Search for the cell housing the specified text and yield its (X, Y) center coordinate. 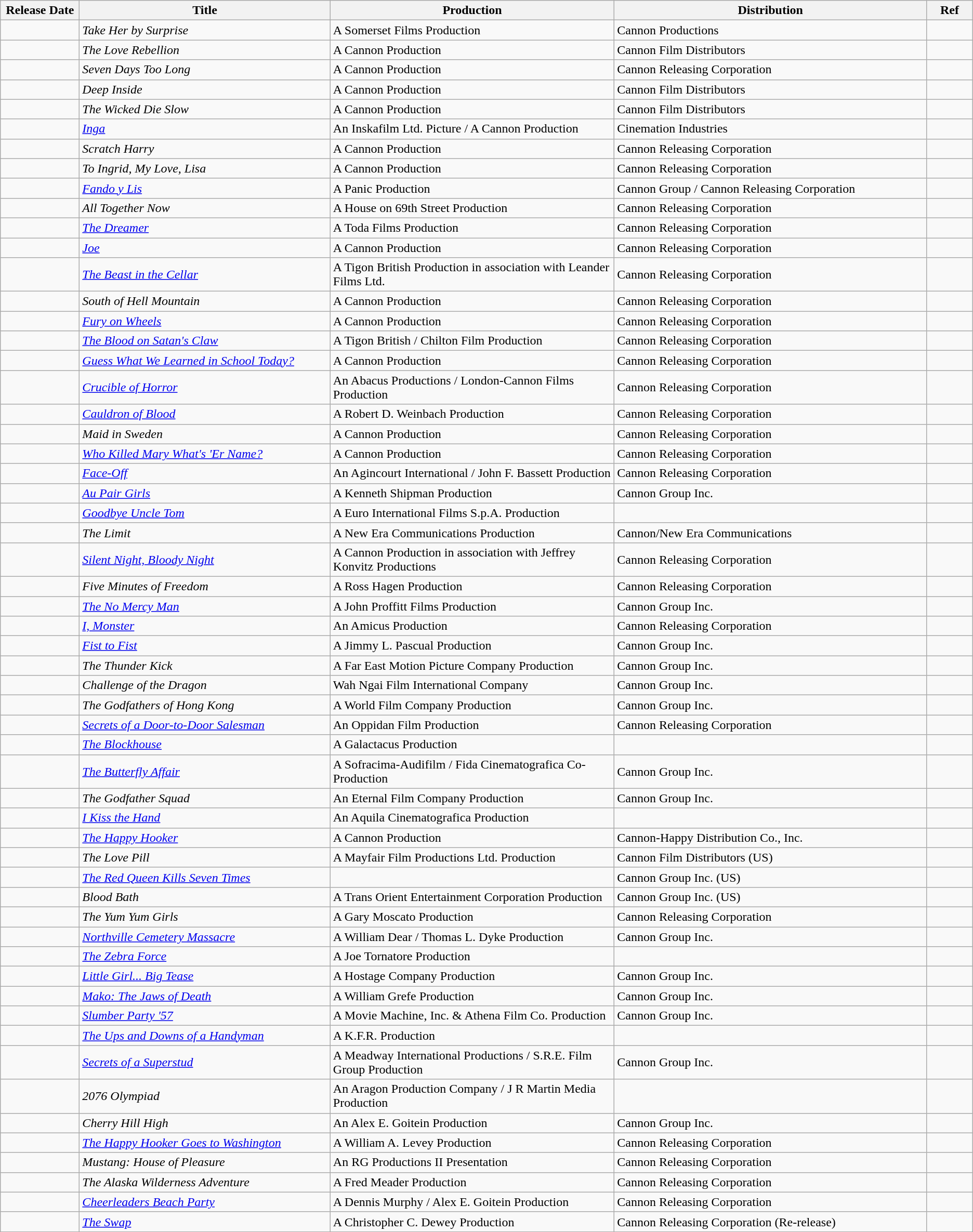
A Panic Production (472, 188)
I, Monster (205, 626)
A John Proffitt Films Production (472, 606)
The Butterfly Affair (205, 771)
Crucible of Horror (205, 388)
Goodbye Uncle Tom (205, 513)
A Robert D. Weinbach Production (472, 414)
The Blood on Satan's Claw (205, 341)
A Euro International Films S.p.A. Production (472, 513)
Fury on Wheels (205, 321)
Title (205, 10)
Ref (950, 10)
An Aquila Cinematografica Production (472, 818)
Mako: The Jaws of Death (205, 996)
Inga (205, 129)
An Agincourt International / John F. Bassett Production (472, 473)
Joe (205, 248)
A House on 69th Street Production (472, 208)
The Love Rebellion (205, 50)
A Hostage Company Production (472, 976)
A Far East Motion Picture Company Production (472, 666)
The Red Queen Kills Seven Times (205, 877)
A K.F.R. Production (472, 1036)
Take Her by Surprise (205, 30)
Fist to Fist (205, 646)
A William A. Levey Production (472, 1143)
A Toda Films Production (472, 228)
The Ups and Downs of a Handyman (205, 1036)
A Trans Orient Entertainment Corporation Production (472, 897)
Wah Ngai Film International Company (472, 685)
An Oppidan Film Production (472, 725)
An Alex E. Goitein Production (472, 1123)
An Abacus Productions / London-Cannon Films Production (472, 388)
Deep Inside (205, 89)
Cannon-Happy Distribution Co., Inc. (770, 838)
To Ingrid, My Love, Lisa (205, 168)
Cannon Film Distributors (US) (770, 857)
A Tigon British / Chilton Film Production (472, 341)
An Amicus Production (472, 626)
Guess What We Learned in School Today? (205, 361)
A Galactacus Production (472, 745)
Secrets of a Superstud (205, 1062)
An RG Productions II Presentation (472, 1162)
The Godfather Squad (205, 798)
A Cannon Production in association with Jeffrey Konvitz Productions (472, 559)
Little Girl... Big Tease (205, 976)
The Happy Hooker (205, 838)
Maid in Sweden (205, 434)
Cannon Releasing Corporation (Re-release) (770, 1222)
Mustang: House of Pleasure (205, 1162)
The Limit (205, 533)
Northville Cemetery Massacre (205, 937)
Five Minutes of Freedom (205, 586)
Cherry Hill High (205, 1123)
The Thunder Kick (205, 666)
Silent Night, Bloody Night (205, 559)
Cannon Productions (770, 30)
A William Dear / Thomas L. Dyke Production (472, 937)
Cinemation Industries (770, 129)
Cannon/New Era Communications (770, 533)
Au Pair Girls (205, 493)
The Love Pill (205, 857)
A Fred Meader Production (472, 1182)
Cauldron of Blood (205, 414)
Face-Off (205, 473)
An Inskafilm Ltd. Picture / A Cannon Production (472, 129)
A Gary Moscato Production (472, 917)
A Jimmy L. Pascual Production (472, 646)
The No Mercy Man (205, 606)
Fando y Lis (205, 188)
A New Era Communications Production (472, 533)
The Blockhouse (205, 745)
A William Grefe Production (472, 996)
The Godfathers of Hong Kong (205, 705)
Challenge of the Dragon (205, 685)
2076 Olympiad (205, 1096)
A Mayfair Film Productions Ltd. Production (472, 857)
The Swap (205, 1222)
Cannon Group / Cannon Releasing Corporation (770, 188)
Release Date (40, 10)
A Sofracima-Audifilm / Fida Cinematografica Co-Production (472, 771)
South of Hell Mountain (205, 301)
Scratch Harry (205, 149)
A Christopher C. Dewey Production (472, 1222)
The Alaska Wilderness Adventure (205, 1182)
A World Film Company Production (472, 705)
Distribution (770, 10)
The Happy Hooker Goes to Washington (205, 1143)
A Tigon British Production in association with Leander Films Ltd. (472, 274)
An Aragon Production Company / J R Martin Media Production (472, 1096)
An Eternal Film Company Production (472, 798)
A Dennis Murphy / Alex E. Goitein Production (472, 1202)
Cheerleaders Beach Party (205, 1202)
Production (472, 10)
A Meadway International Productions / S.R.E. Film Group Production (472, 1062)
A Kenneth Shipman Production (472, 493)
Slumber Party '57 (205, 1016)
The Zebra Force (205, 957)
Secrets of a Door-to-Door Salesman (205, 725)
All Together Now (205, 208)
Who Killed Mary What's 'Er Name? (205, 454)
The Beast in the Cellar (205, 274)
A Somerset Films Production (472, 30)
The Dreamer (205, 228)
A Ross Hagen Production (472, 586)
A Joe Tornatore Production (472, 957)
Blood Bath (205, 897)
The Yum Yum Girls (205, 917)
I Kiss the Hand (205, 818)
The Wicked Die Slow (205, 109)
A Movie Machine, Inc. & Athena Film Co. Production (472, 1016)
Seven Days Too Long (205, 70)
